Determine the (x, y) coordinate at the center of the cell enclosing the given text.  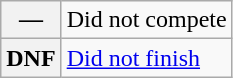
— (31, 20)
DNF (31, 58)
Did not compete (146, 20)
Did not finish (146, 58)
